Identify which cell holds the provided text, then report its (X, Y) central coordinate. 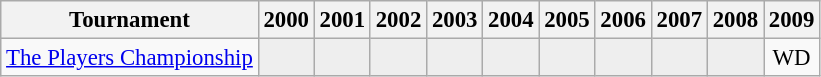
Tournament (130, 20)
The Players Championship (130, 58)
2008 (735, 20)
2003 (455, 20)
2001 (342, 20)
2002 (398, 20)
2006 (623, 20)
2005 (567, 20)
2004 (511, 20)
WD (792, 58)
2000 (286, 20)
2009 (792, 20)
2007 (679, 20)
